Capture the cell that displays the provided text and extract its [x, y] central coordinate. 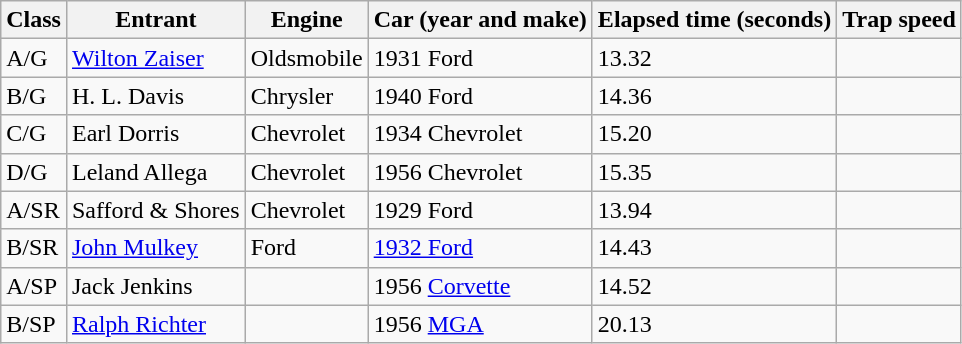
Oldsmobile [306, 58]
1931 Ford [480, 58]
15.35 [714, 172]
Engine [306, 20]
Safford & Shores [156, 210]
B/G [34, 96]
1940 Ford [480, 96]
14.52 [714, 286]
John Mulkey [156, 248]
14.36 [714, 96]
D/G [34, 172]
A/G [34, 58]
1956 Chevrolet [480, 172]
13.94 [714, 210]
A/SR [34, 210]
Ford [306, 248]
Elapsed time (seconds) [714, 20]
Trap speed [900, 20]
Chrysler [306, 96]
Ralph Richter [156, 324]
1934 Chevrolet [480, 134]
Jack Jenkins [156, 286]
H. L. Davis [156, 96]
B/SR [34, 248]
20.13 [714, 324]
Wilton Zaiser [156, 58]
Entrant [156, 20]
Car (year and make) [480, 20]
Class [34, 20]
Earl Dorris [156, 134]
C/G [34, 134]
1956 Corvette [480, 286]
B/SP [34, 324]
13.32 [714, 58]
1956 MGA [480, 324]
A/SP [34, 286]
15.20 [714, 134]
Leland Allega [156, 172]
14.43 [714, 248]
1929 Ford [480, 210]
1932 Ford [480, 248]
